Extract the [x, y] coordinate from the center of the cell holding the provided text.  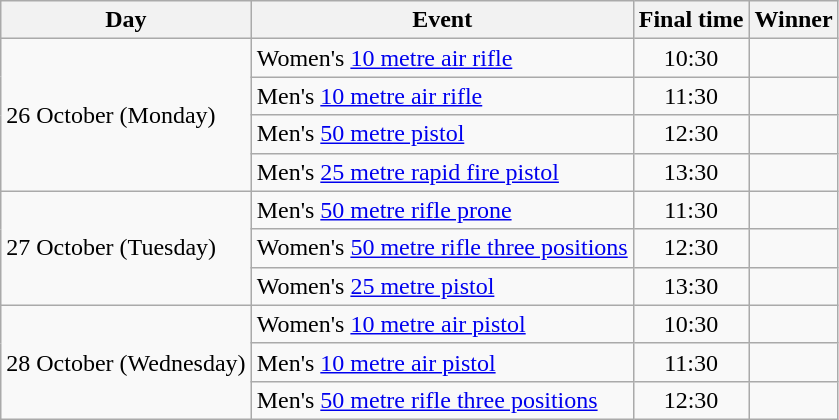
Women's 10 metre air pistol [442, 324]
Men's 50 metre pistol [442, 134]
Women's 10 metre air rifle [442, 58]
27 October (Tuesday) [126, 248]
Men's 10 metre air rifle [442, 96]
28 October (Wednesday) [126, 362]
Women's 50 metre rifle three positions [442, 248]
Men's 10 metre air pistol [442, 362]
Day [126, 20]
Men's 50 metre rifle prone [442, 210]
Men's 50 metre rifle three positions [442, 400]
Women's 25 metre pistol [442, 286]
Winner [794, 20]
26 October (Monday) [126, 115]
Final time [691, 20]
Event [442, 20]
Men's 25 metre rapid fire pistol [442, 172]
